Search for the cell housing the specified text and yield its (x, y) center coordinate. 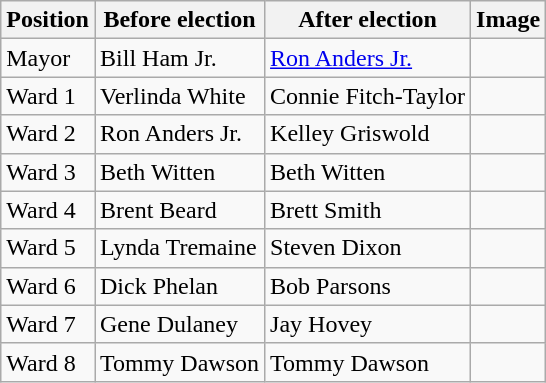
Connie Fitch-Taylor (368, 96)
Brett Smith (368, 210)
Gene Dulaney (179, 324)
Brent Beard (179, 210)
Ward 7 (48, 324)
Ward 8 (48, 362)
Position (48, 20)
Ward 5 (48, 248)
After election (368, 20)
Mayor (48, 58)
Kelley Griswold (368, 134)
Jay Hovey (368, 324)
Ward 6 (48, 286)
Steven Dixon (368, 248)
Image (508, 20)
Before election (179, 20)
Ward 1 (48, 96)
Ward 4 (48, 210)
Dick Phelan (179, 286)
Bob Parsons (368, 286)
Lynda Tremaine (179, 248)
Ward 2 (48, 134)
Verlinda White (179, 96)
Ward 3 (48, 172)
Bill Ham Jr. (179, 58)
